Detect which cell encompasses the target text, then output its [x, y] center coordinate. 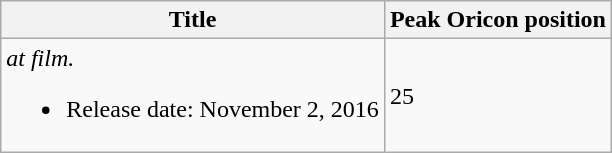
Peak Oricon position [498, 20]
Title [193, 20]
at film.Release date: November 2, 2016 [193, 96]
25 [498, 96]
